From the cell containing the given text, extract its center point as [x, y] coordinate. 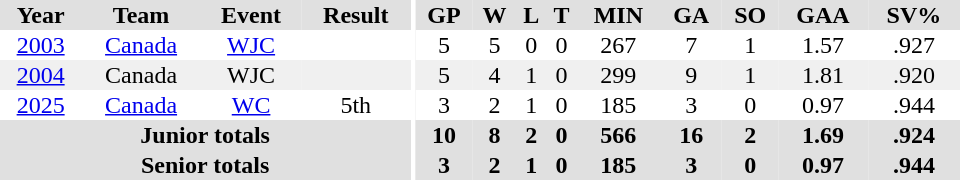
Team [141, 15]
2025 [40, 105]
5th [356, 105]
7 [691, 45]
1.69 [823, 135]
Year [40, 15]
16 [691, 135]
9 [691, 75]
2003 [40, 45]
2004 [40, 75]
1.57 [823, 45]
Junior totals [205, 135]
.924 [914, 135]
GP [444, 15]
267 [618, 45]
GA [691, 15]
T [561, 15]
MIN [618, 15]
.927 [914, 45]
10 [444, 135]
GAA [823, 15]
Result [356, 15]
W [494, 15]
.920 [914, 75]
566 [618, 135]
WC [251, 105]
299 [618, 75]
4 [494, 75]
SO [750, 15]
Senior totals [205, 165]
8 [494, 135]
SV% [914, 15]
Event [251, 15]
1.81 [823, 75]
L [531, 15]
